Search for the cell housing the specified text and yield its [X, Y] center coordinate. 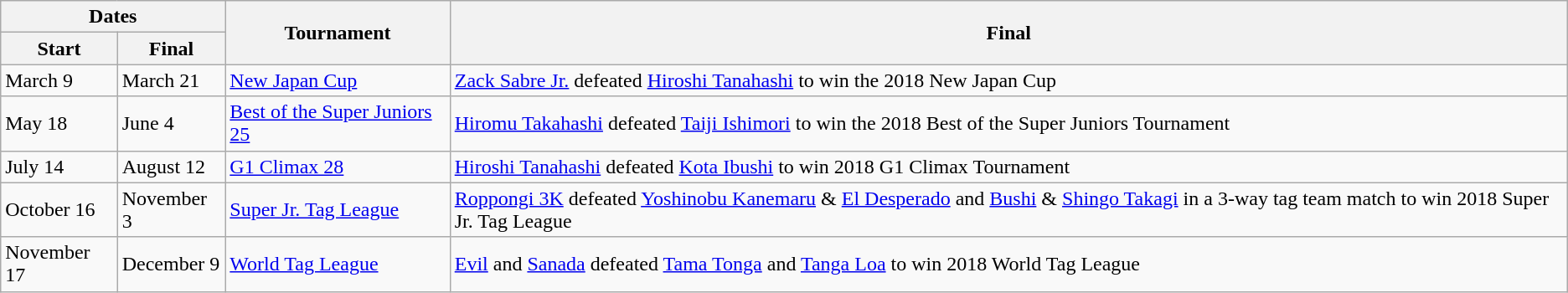
Super Jr. Tag League [338, 209]
March 9 [59, 80]
December 9 [171, 265]
Zack Sabre Jr. defeated Hiroshi Tanahashi to win the 2018 New Japan Cup [1008, 80]
Tournament [338, 33]
Hiromu Takahashi defeated Taiji Ishimori to win the 2018 Best of the Super Juniors Tournament [1008, 124]
Start [59, 49]
June 4 [171, 124]
World Tag League [338, 265]
October 16 [59, 209]
Dates [113, 17]
Best of the Super Juniors 25 [338, 124]
Hiroshi Tanahashi defeated Kota Ibushi to win 2018 G1 Climax Tournament [1008, 167]
G1 Climax 28 [338, 167]
Roppongi 3K defeated Yoshinobu Kanemaru & El Desperado and Bushi & Shingo Takagi in a 3-way tag team match to win 2018 Super Jr. Tag League [1008, 209]
Evil and Sanada defeated Tama Tonga and Tanga Loa to win 2018 World Tag League [1008, 265]
November 17 [59, 265]
New Japan Cup [338, 80]
November 3 [171, 209]
July 14 [59, 167]
May 18 [59, 124]
March 21 [171, 80]
August 12 [171, 167]
